Output the (x, y) coordinate of the center of the cell containing the given text.  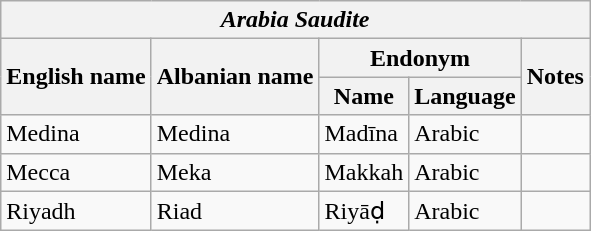
Mecca (76, 172)
Language (465, 96)
Notes (555, 77)
Albanian name (235, 77)
Riad (235, 211)
Makkah (364, 172)
Madīna (364, 134)
English name (76, 77)
Name (364, 96)
Meka (235, 172)
Endonym (420, 58)
Riyadh (76, 211)
Arabia Saudite (296, 20)
Riyāḍ (364, 211)
